Search for the cell housing the specified text and yield its (X, Y) center coordinate. 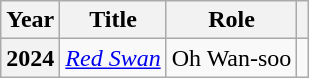
2024 (30, 58)
Role (232, 20)
Oh Wan-soo (232, 58)
Year (30, 20)
Title (113, 20)
Red Swan (113, 58)
